Scan for the cell matching the given text and deliver its [x, y] coordinate at center. 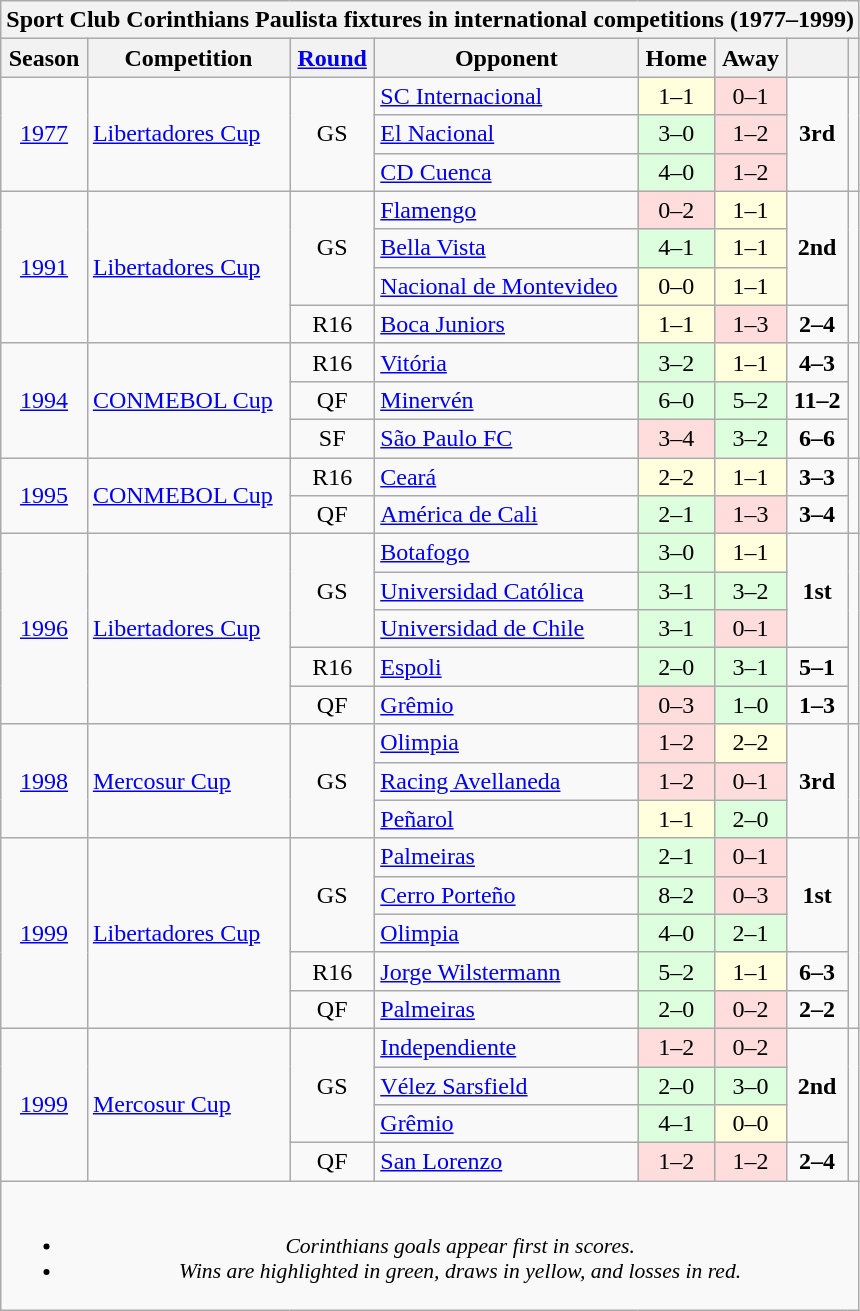
1998 [44, 781]
Botafogo [506, 553]
Competition [188, 58]
1991 [44, 267]
Flamengo [506, 210]
El Nacional [506, 134]
Nacional de Montevideo [506, 286]
Cerro Porteño [506, 895]
SF [332, 438]
4–3 [816, 362]
6–6 [816, 438]
1995 [44, 496]
Jorge Wilstermann [506, 971]
1977 [44, 134]
8–2 [676, 895]
Opponent [506, 58]
São Paulo FC [506, 438]
Corinthians goals appear first in scores.Wins are highlighted in green, draws in yellow, and losses in red. [430, 1246]
Sport Club Corinthians Paulista fixtures in international competitions (1977–1999) [430, 20]
6–0 [676, 400]
5–1 [816, 667]
3–3 [816, 477]
1996 [44, 629]
Boca Juniors [506, 324]
1–0 [750, 705]
11–2 [816, 400]
Away [750, 58]
Peñarol [506, 819]
Round [332, 58]
América de Cali [506, 515]
Bella Vista [506, 248]
Vitória [506, 362]
1994 [44, 400]
Universidad Católica [506, 591]
Vélez Sarsfield [506, 1085]
Season [44, 58]
San Lorenzo [506, 1162]
SC Internacional [506, 96]
Ceará [506, 477]
Home [676, 58]
Independiente [506, 1047]
Racing Avellaneda [506, 781]
6–3 [816, 971]
Minervén [506, 400]
Universidad de Chile [506, 629]
Espoli [506, 667]
CD Cuenca [506, 172]
